Provide the [X, Y] coordinate of the cell's center where the given text is located.  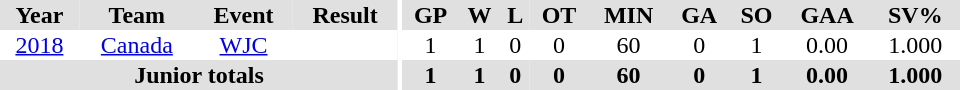
SV% [916, 15]
Team [137, 15]
WJC [244, 45]
Result [345, 15]
OT [559, 15]
GA [699, 15]
2018 [40, 45]
Year [40, 15]
Event [244, 15]
GP [431, 15]
Junior totals [199, 75]
Canada [137, 45]
W [480, 15]
GAA [826, 15]
MIN [628, 15]
SO [756, 15]
L [514, 15]
